Provide the [X, Y] coordinate of the cell's center where the given text is located.  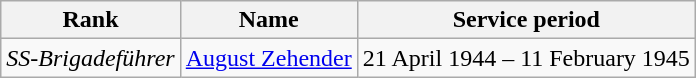
Name [268, 20]
21 April 1944 – 11 February 1945 [526, 58]
Rank [90, 20]
SS-Brigadeführer [90, 58]
August Zehender [268, 58]
Service period [526, 20]
